Provide the [x, y] coordinate of the cell's center where the given text is located.  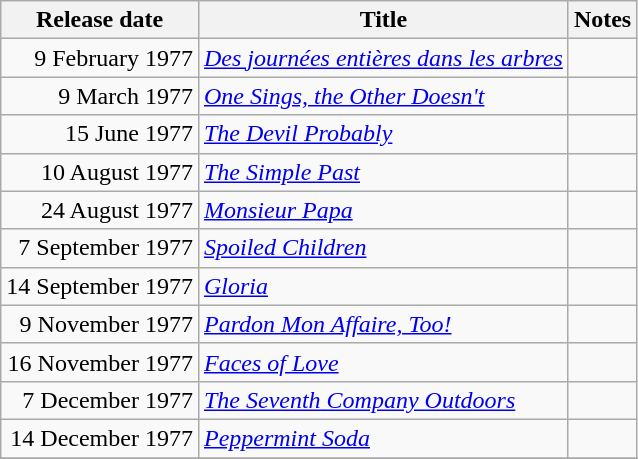
Release date [100, 20]
Des journées entières dans les arbres [383, 58]
10 August 1977 [100, 172]
Gloria [383, 286]
Title [383, 20]
One Sings, the Other Doesn't [383, 96]
The Seventh Company Outdoors [383, 400]
Monsieur Papa [383, 210]
9 February 1977 [100, 58]
Faces of Love [383, 362]
15 June 1977 [100, 134]
Peppermint Soda [383, 438]
7 December 1977 [100, 400]
Pardon Mon Affaire, Too! [383, 324]
7 September 1977 [100, 248]
14 September 1977 [100, 286]
The Simple Past [383, 172]
Notes [602, 20]
The Devil Probably [383, 134]
9 March 1977 [100, 96]
9 November 1977 [100, 324]
24 August 1977 [100, 210]
Spoiled Children [383, 248]
16 November 1977 [100, 362]
14 December 1977 [100, 438]
